Extract the [x, y] coordinate from the center of the cell holding the provided text.  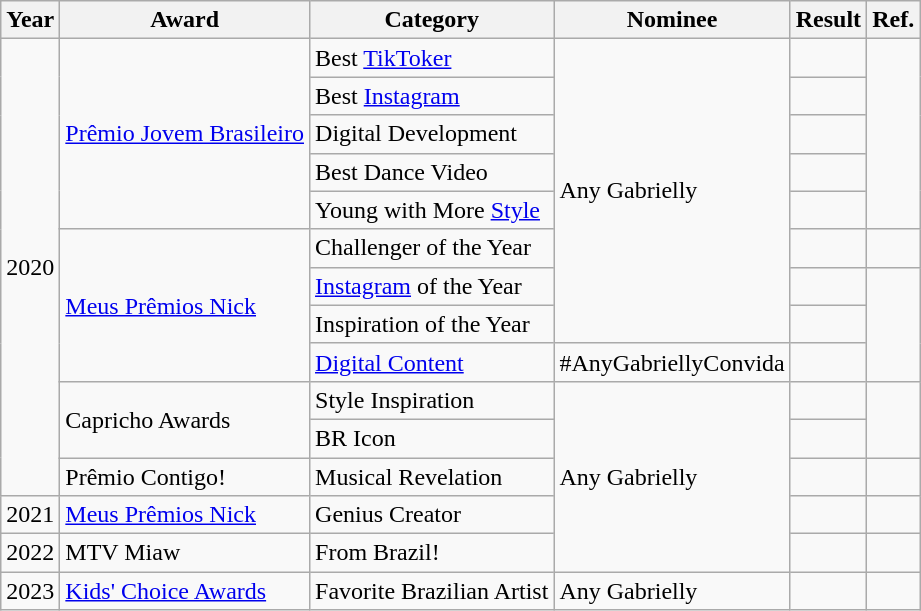
From Brazil! [432, 553]
Style Inspiration [432, 400]
Award [185, 20]
Digital Content [432, 362]
Prêmio Jovem Brasileiro [185, 134]
2021 [30, 515]
Genius Creator [432, 515]
2023 [30, 591]
2020 [30, 268]
Challenger of the Year [432, 248]
Instagram of the Year [432, 286]
Category [432, 20]
Inspiration of the Year [432, 324]
Prêmio Contigo! [185, 477]
BR Icon [432, 438]
#AnyGabriellyConvida [672, 362]
MTV Miaw [185, 553]
2022 [30, 553]
Capricho Awards [185, 419]
Best TikToker [432, 58]
Kids' Choice Awards [185, 591]
Ref. [894, 20]
Favorite Brazilian Artist [432, 591]
Young with More Style [432, 210]
Musical Revelation [432, 477]
Best Dance Video [432, 172]
Result [828, 20]
Best Instagram [432, 96]
Digital Development [432, 134]
Year [30, 20]
Nominee [672, 20]
